Provide the [X, Y] coordinate of the cell's center where the given text is located.  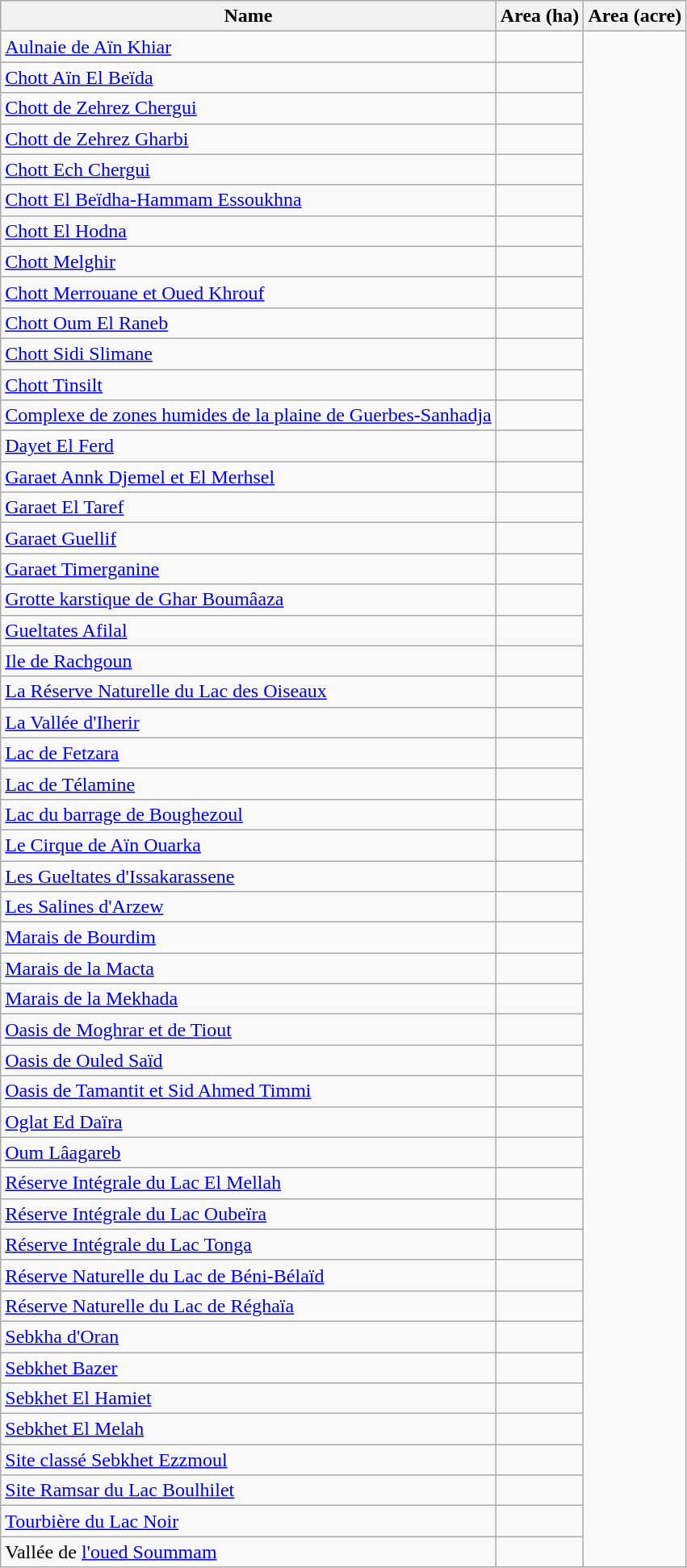
Chott Merrouane et Oued Khrouf [249, 292]
Chott Oum El Raneb [249, 323]
Oasis de Tamantit et Sid Ahmed Timmi [249, 1091]
Grotte karstique de Ghar Boumâaza [249, 600]
Marais de Bourdim [249, 938]
Sebkhet El Melah [249, 1429]
Dayet El Ferd [249, 446]
Chott de Zehrez Gharbi [249, 139]
Lac du barrage de Boughezoul [249, 814]
Les Salines d'Arzew [249, 907]
Site classé Sebkhet Ezzmoul [249, 1460]
Garaet Guellif [249, 538]
Complexe de zones humides de la plaine de Guerbes-Sanhadja [249, 416]
Marais de la Macta [249, 968]
La Vallée d'Iherir [249, 722]
Area (ha) [539, 16]
Lac de Fetzara [249, 753]
Réserve Intégrale du Lac Oubeïra [249, 1214]
Chott Melghir [249, 261]
Ile de Rachgoun [249, 661]
Chott de Zehrez Chergui [249, 108]
Vallée de l'oued Soummam [249, 1552]
Chott Sidi Slimane [249, 353]
Réserve Intégrale du Lac Tonga [249, 1244]
Garaet El Taref [249, 508]
Site Ramsar du Lac Boulhilet [249, 1491]
Chott Tinsilt [249, 385]
Réserve Naturelle du Lac de Réghaïa [249, 1306]
Sebkha d'Oran [249, 1336]
Les Gueltates d'Issakarassene [249, 876]
Oasis de Moghrar et de Tiout [249, 1030]
Name [249, 16]
Tourbière du Lac Noir [249, 1521]
Réserve Intégrale du Lac El Mellah [249, 1183]
Oglat Ed Daïra [249, 1122]
Chott El Hodna [249, 231]
Garaet Timerganine [249, 569]
Sebkhet Bazer [249, 1368]
La Réserve Naturelle du Lac des Oiseaux [249, 692]
Marais de la Mekhada [249, 999]
Gueltates Afilal [249, 630]
Le Cirque de Aïn Ouarka [249, 845]
Chott El Beïdha-Hammam Essoukhna [249, 200]
Area (acre) [635, 16]
Lac de Télamine [249, 784]
Chott Ech Chergui [249, 169]
Garaet Annk Djemel et El Merhsel [249, 477]
Chott Aïn El Beïda [249, 77]
Réserve Naturelle du Lac de Béni-Bélaïd [249, 1275]
Oasis de Ouled Saïd [249, 1060]
Oum Lâagareb [249, 1152]
Sebkhet El Hamiet [249, 1399]
Aulnaie de Aïn Khiar [249, 47]
